Return [X, Y] of the center of cell containing provided text 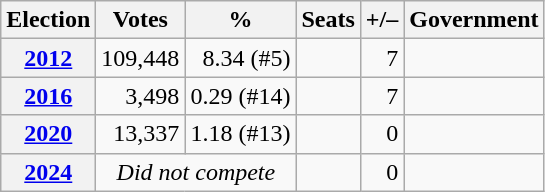
2024 [48, 172]
Election [48, 20]
Did not compete [196, 172]
% [240, 20]
13,337 [140, 134]
1.18 (#13) [240, 134]
8.34 (#5) [240, 58]
2020 [48, 134]
3,498 [140, 96]
109,448 [140, 58]
Government [474, 20]
2012 [48, 58]
+/– [382, 20]
0.29 (#14) [240, 96]
Seats [328, 20]
Votes [140, 20]
2016 [48, 96]
